From the cell containing the given text, extract its center point as (X, Y) coordinate. 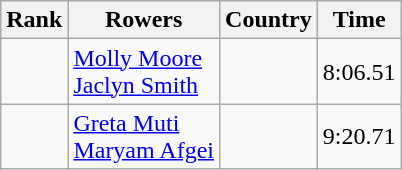
Time (359, 20)
Molly MooreJaclyn Smith (144, 72)
Rowers (144, 20)
Rank (34, 20)
8:06.51 (359, 72)
Country (269, 20)
Greta MutiMaryam Afgei (144, 136)
9:20.71 (359, 136)
